For the text-containing cell, return its midpoint in [x, y] coordinate format. 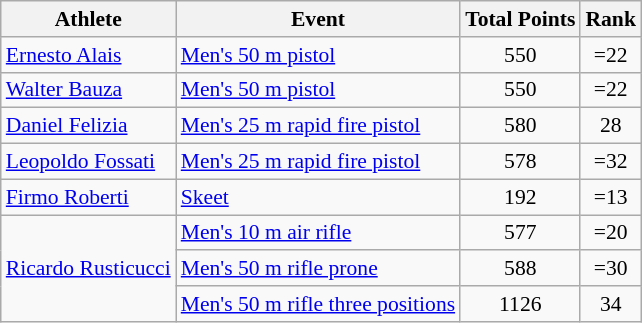
Men's 50 m rifle prone [318, 269]
578 [520, 162]
=20 [610, 233]
=32 [610, 162]
Men's 10 m air rifle [318, 233]
Men's 50 m rifle three positions [318, 304]
Ernesto Alais [88, 55]
577 [520, 233]
Firmo Roberti [88, 197]
588 [520, 269]
Total Points [520, 19]
Walter Bauza [88, 90]
=30 [610, 269]
=13 [610, 197]
Ricardo Rusticucci [88, 268]
34 [610, 304]
580 [520, 126]
Skeet [318, 197]
Event [318, 19]
1126 [520, 304]
Rank [610, 19]
192 [520, 197]
Athlete [88, 19]
Leopoldo Fossati [88, 162]
28 [610, 126]
Daniel Felizia [88, 126]
